Detect which cell encompasses the target text, then output its [x, y] center coordinate. 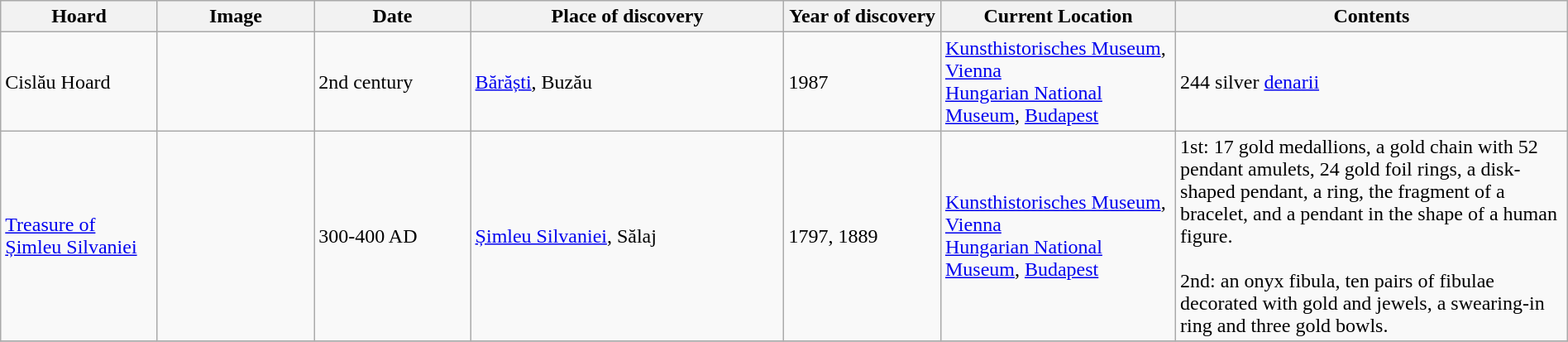
Current Location [1058, 17]
Cislău Hoard [79, 81]
300-400 AD [392, 236]
2nd century [392, 81]
Contents [1372, 17]
Hoard [79, 17]
Treasure of Șimleu Silvaniei [79, 236]
Șimleu Silvaniei, Sălaj [627, 236]
1987 [862, 81]
244 silver denarii [1372, 81]
Date [392, 17]
Bărăști, Buzău [627, 81]
Place of discovery [627, 17]
Image [235, 17]
1797, 1889 [862, 236]
Year of discovery [862, 17]
